Return [X, Y] of the center of cell containing provided text 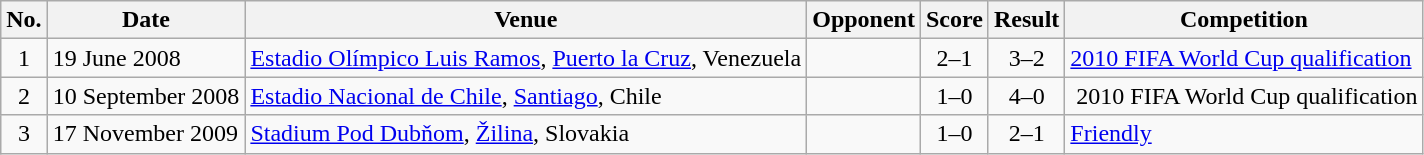
17 November 2009 [146, 134]
Venue [526, 20]
10 September 2008 [146, 96]
2 [24, 96]
1 [24, 58]
3 [24, 134]
Score [954, 20]
Opponent [864, 20]
4–0 [1026, 96]
19 June 2008 [146, 58]
3–2 [1026, 58]
Result [1026, 20]
Stadium Pod Dubňom, Žilina, Slovakia [526, 134]
Estadio Nacional de Chile, Santiago, Chile [526, 96]
Friendly [1244, 134]
Estadio Olímpico Luis Ramos, Puerto la Cruz, Venezuela [526, 58]
No. [24, 20]
Competition [1244, 20]
Date [146, 20]
